From the cell containing the given text, extract its center point as [X, Y] coordinate. 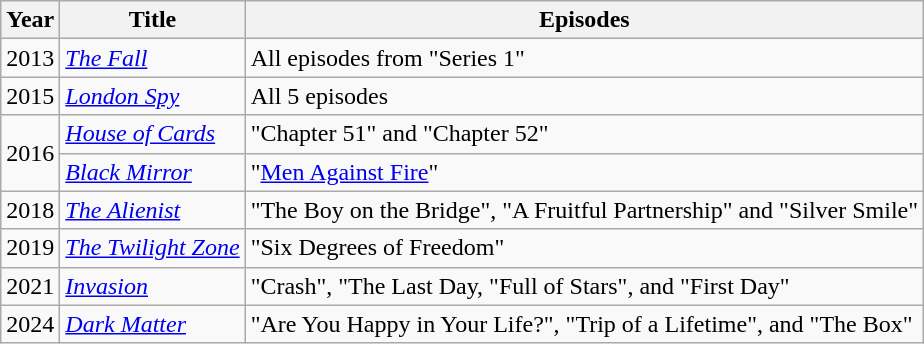
"Crash", "The Last Day, "Full of Stars", and "First Day" [584, 286]
The Twilight Zone [152, 248]
The Fall [152, 58]
All episodes from "Series 1" [584, 58]
London Spy [152, 96]
The Alienist [152, 210]
"The Boy on the Bridge", "A Fruitful Partnership" and "Silver Smile" [584, 210]
"Are You Happy in Your Life?", "Trip of a Lifetime", and "The Box" [584, 324]
All 5 episodes [584, 96]
Episodes [584, 20]
"Men Against Fire" [584, 172]
"Six Degrees of Freedom" [584, 248]
2013 [30, 58]
Year [30, 20]
2019 [30, 248]
Invasion [152, 286]
2015 [30, 96]
Dark Matter [152, 324]
2024 [30, 324]
2018 [30, 210]
2021 [30, 286]
"Chapter 51" and "Chapter 52" [584, 134]
House of Cards [152, 134]
Title [152, 20]
Black Mirror [152, 172]
2016 [30, 153]
